Find where the given text appears and provide that cell's center as (X, Y) coordinate. 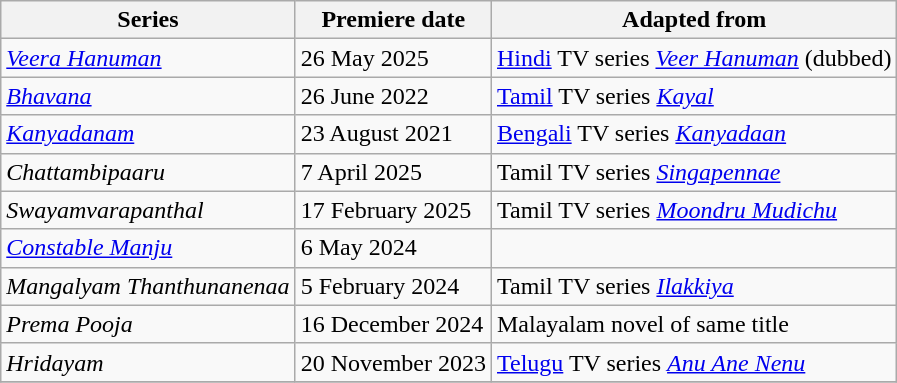
26 May 2025 (393, 58)
Mangalyam Thanthunanenaa (148, 286)
26 June 2022 (393, 96)
Veera Hanuman (148, 58)
6 May 2024 (393, 248)
17 February 2025 (393, 210)
23 August 2021 (393, 134)
5 February 2024 (393, 286)
Tamil TV series Singapennae (694, 172)
Hridayam (148, 362)
Prema Pooja (148, 324)
7 April 2025 (393, 172)
Constable Manju (148, 248)
Bengali TV series Kanyadaan (694, 134)
Tamil TV series Kayal (694, 96)
Telugu TV series Anu Ane Nenu (694, 362)
Kanyadanam (148, 134)
Malayalam novel of same title (694, 324)
Tamil TV series Ilakkiya (694, 286)
Series (148, 20)
Swayamvarapanthal (148, 210)
Chattambipaaru (148, 172)
Bhavana (148, 96)
Tamil TV series Moondru Mudichu (694, 210)
Adapted from (694, 20)
16 December 2024 (393, 324)
Premiere date (393, 20)
Hindi TV series Veer Hanuman (dubbed) (694, 58)
20 November 2023 (393, 362)
